Determine the [X, Y] coordinate at the center of the cell enclosing the given text.  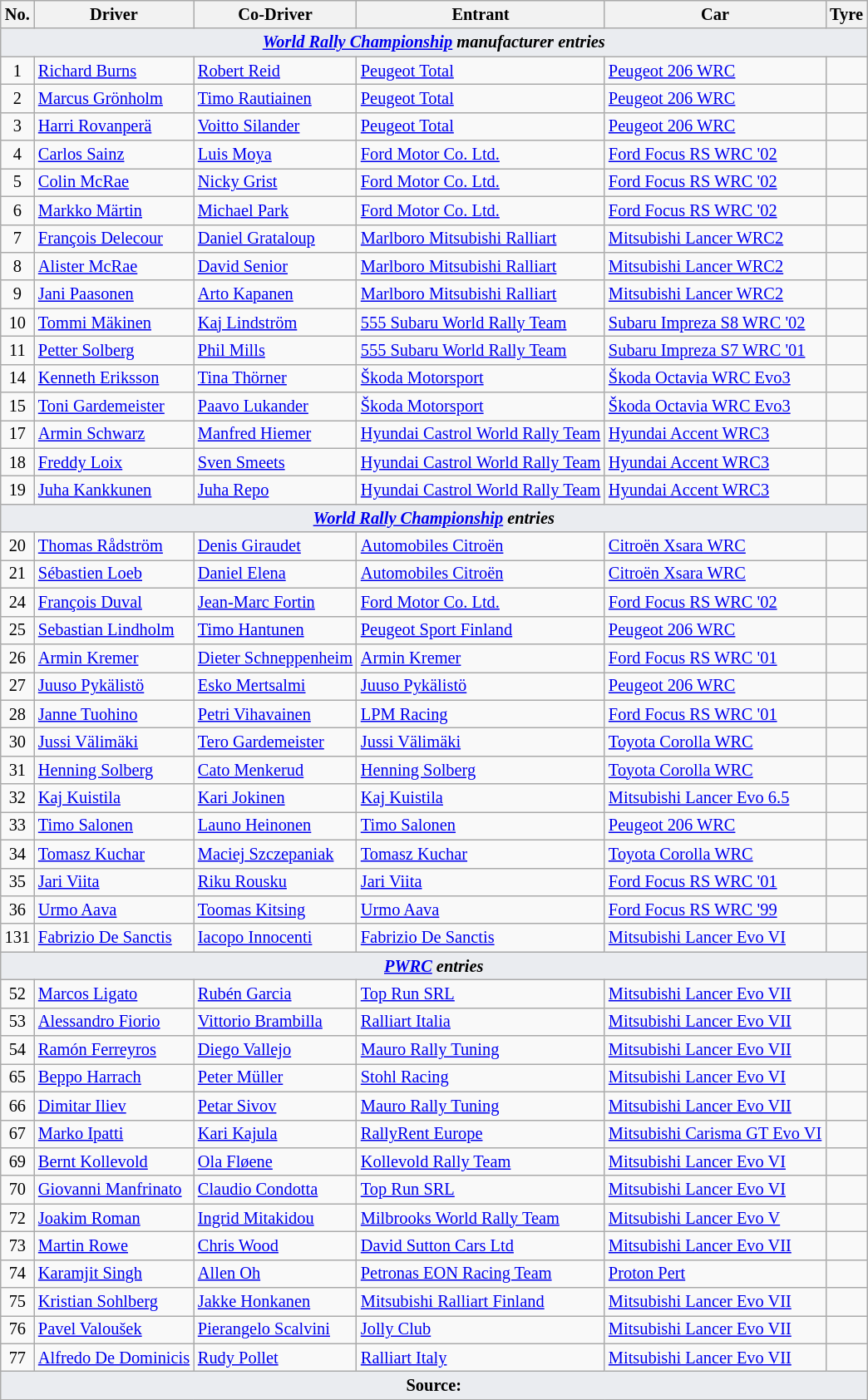
Petter Solberg [114, 350]
19 [17, 490]
Sébastien Loeb [114, 574]
Rubén Garcia [275, 993]
35 [17, 882]
Timo Rautiainen [275, 98]
Allen Oh [275, 1274]
Esko Mertsalmi [275, 686]
Petri Vihavainen [275, 714]
Sebastian Lindholm [114, 630]
Mitsubishi Carisma GT Evo VI [715, 1134]
Alister McRae [114, 266]
Beppo Harrach [114, 1077]
Michael Park [275, 210]
Freddy Loix [114, 462]
Jani Paasonen [114, 294]
54 [17, 1050]
Peter Müller [275, 1077]
Vittorio Brambilla [275, 1022]
Ramón Ferreyros [114, 1050]
1 [17, 71]
11 [17, 350]
Juha Kankkunen [114, 490]
131 [17, 938]
Cato Menkerud [275, 770]
31 [17, 770]
Mitsubishi Lancer Evo 6.5 [715, 798]
3 [17, 126]
Alfredo De Dominicis [114, 1358]
Kaj Lindström [275, 323]
Toomas Kitsing [275, 910]
Driver [114, 14]
David Senior [275, 266]
75 [17, 1302]
Launo Heinonen [275, 826]
David Sutton Cars Ltd [481, 1245]
RallyRent Europe [481, 1134]
34 [17, 854]
Kenneth Eriksson [114, 378]
Iacopo Innocenti [275, 938]
Peugeot Sport Finland [481, 630]
Arto Kapanen [275, 294]
Giovanni Manfrinato [114, 1190]
69 [17, 1161]
Thomas Rådström [114, 546]
Car [715, 14]
Janne Tuohino [114, 714]
Ola Fløene [275, 1161]
Joakim Roman [114, 1218]
Riku Rousku [275, 882]
73 [17, 1245]
Daniel Elena [275, 574]
Dimitar Iliev [114, 1106]
Ford Focus RS WRC '99 [715, 910]
6 [17, 210]
World Rally Championship manufacturer entries [434, 42]
21 [17, 574]
Manfred Hiemer [275, 434]
67 [17, 1134]
Sven Smeets [275, 462]
7 [17, 239]
François Delecour [114, 239]
18 [17, 462]
72 [17, 1218]
Maciej Szczepaniak [275, 854]
10 [17, 323]
Pierangelo Scalvini [275, 1329]
Jakke Honkanen [275, 1302]
Carlos Sainz [114, 155]
30 [17, 742]
Timo Hantunen [275, 630]
Petar Sivov [275, 1106]
8 [17, 266]
9 [17, 294]
Voitto Silander [275, 126]
LPM Racing [481, 714]
Bernt Kollevold [114, 1161]
Marcos Ligato [114, 993]
PWRC entries [434, 966]
Robert Reid [275, 71]
Luis Moya [275, 155]
15 [17, 407]
Entrant [481, 14]
Kristian Sohlberg [114, 1302]
2 [17, 98]
Tyre [846, 14]
Denis Giraudet [275, 546]
Jolly Club [481, 1329]
28 [17, 714]
Milbrooks World Rally Team [481, 1218]
No. [17, 14]
70 [17, 1190]
76 [17, 1329]
27 [17, 686]
Karamjit Singh [114, 1274]
Markko Märtin [114, 210]
Rudy Pollet [275, 1358]
66 [17, 1106]
Toni Gardemeister [114, 407]
Paavo Lukander [275, 407]
Claudio Condotta [275, 1190]
Diego Vallejo [275, 1050]
Proton Pert [715, 1274]
32 [17, 798]
Marko Ipatti [114, 1134]
Mitsubishi Lancer Evo V [715, 1218]
Harri Rovanperä [114, 126]
Nicky Grist [275, 182]
4 [17, 155]
World Rally Championship entries [434, 518]
36 [17, 910]
Colin McRae [114, 182]
77 [17, 1358]
17 [17, 434]
Stohl Racing [481, 1077]
Ingrid Mitakidou [275, 1218]
Kari Kajula [275, 1134]
Co-Driver [275, 14]
Phil Mills [275, 350]
5 [17, 182]
Pavel Valoušek [114, 1329]
Kollevold Rally Team [481, 1161]
François Duval [114, 602]
65 [17, 1077]
Tero Gardemeister [275, 742]
52 [17, 993]
Subaru Impreza S8 WRC '02 [715, 323]
Ralliart Italy [481, 1358]
Petronas EON Racing Team [481, 1274]
Subaru Impreza S7 WRC '01 [715, 350]
24 [17, 602]
Tommi Mäkinen [114, 323]
74 [17, 1274]
Dieter Schneppenheim [275, 658]
Jean-Marc Fortin [275, 602]
14 [17, 378]
Source: [434, 1386]
Marcus Grönholm [114, 98]
26 [17, 658]
Juha Repo [275, 490]
53 [17, 1022]
Mitsubishi Ralliart Finland [481, 1302]
Martin Rowe [114, 1245]
Richard Burns [114, 71]
Alessandro Fiorio [114, 1022]
33 [17, 826]
Ralliart Italia [481, 1022]
Daniel Grataloup [275, 239]
Chris Wood [275, 1245]
Tina Thörner [275, 378]
25 [17, 630]
Armin Schwarz [114, 434]
Kari Jokinen [275, 798]
20 [17, 546]
